Output the (X, Y) coordinate of the center of the cell containing the given text.  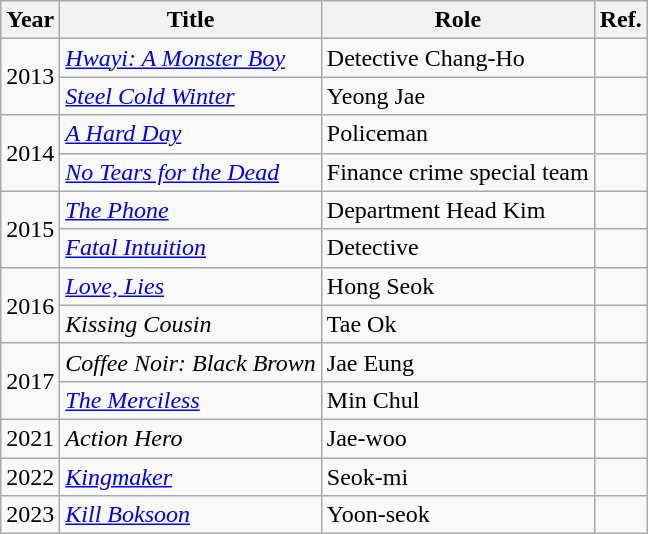
Jae Eung (458, 362)
Coffee Noir: Black Brown (190, 362)
The Merciless (190, 400)
Detective Chang-Ho (458, 58)
2015 (30, 229)
Seok-mi (458, 477)
Policeman (458, 134)
Finance crime special team (458, 172)
Love, Lies (190, 286)
2023 (30, 515)
2021 (30, 438)
The Phone (190, 210)
Kissing Cousin (190, 324)
Tae Ok (458, 324)
Kill Boksoon (190, 515)
Title (190, 20)
Yoon-seok (458, 515)
2017 (30, 381)
Fatal Intuition (190, 248)
Yeong Jae (458, 96)
Department Head Kim (458, 210)
Detective (458, 248)
Jae-woo (458, 438)
2022 (30, 477)
A Hard Day (190, 134)
2016 (30, 305)
Kingmaker (190, 477)
2014 (30, 153)
Year (30, 20)
Hong Seok (458, 286)
Hwayi: A Monster Boy (190, 58)
No Tears for the Dead (190, 172)
Action Hero (190, 438)
Min Chul (458, 400)
Steel Cold Winter (190, 96)
Role (458, 20)
Ref. (620, 20)
2013 (30, 77)
